Identify which cell holds the provided text, then report its [X, Y] central coordinate. 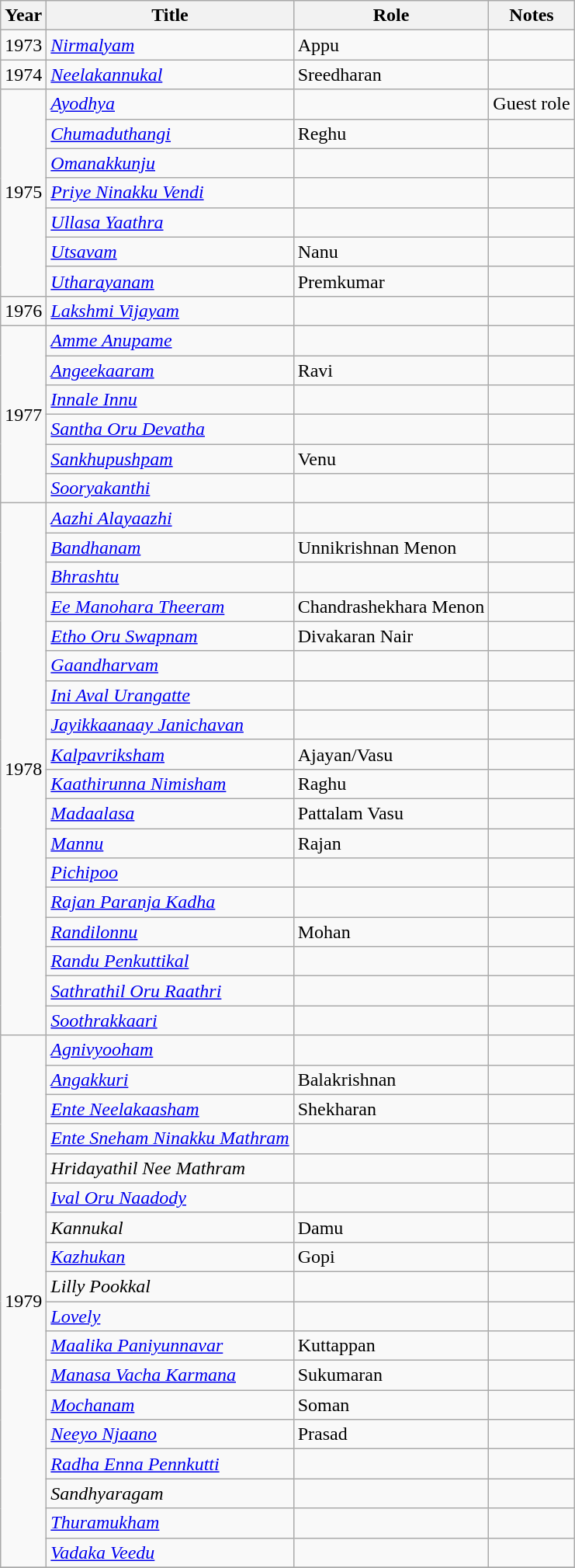
Nanu [391, 252]
Kalpavriksham [170, 754]
Aazhi Alayaazhi [170, 518]
Etho Oru Swapnam [170, 636]
Venu [391, 459]
Sooryakanthi [170, 488]
Hridayathil Nee Mathram [170, 1168]
Bhrashtu [170, 577]
Mochanam [170, 1405]
Ajayan/Vasu [391, 754]
1974 [23, 75]
Ente Neelakaasham [170, 1109]
1976 [23, 311]
Santha Oru Devatha [170, 429]
Priye Ninakku Vendi [170, 193]
Agnivyooham [170, 1050]
Angakkuri [170, 1080]
Appu [391, 45]
Radha Enna Pennkutti [170, 1464]
Reghu [391, 134]
1978 [23, 769]
Angeekaaram [170, 370]
Kazhukan [170, 1257]
Year [23, 16]
Damu [391, 1227]
Mannu [170, 843]
Randu Penkuttikal [170, 961]
Ullasa Yaathra [170, 222]
Madaalasa [170, 813]
Sandhyaragam [170, 1493]
Balakrishnan [391, 1080]
Gaandharvam [170, 666]
Maalika Paniyunnavar [170, 1346]
Sukumaran [391, 1375]
Nirmalyam [170, 45]
Divakaran Nair [391, 636]
Lakshmi Vijayam [170, 311]
Bandhanam [170, 548]
Ini Aval Urangatte [170, 695]
Soman [391, 1405]
Gopi [391, 1257]
Utsavam [170, 252]
Ayodhya [170, 104]
Lilly Pookkal [170, 1286]
Pichipoo [170, 873]
Manasa Vacha Karmana [170, 1375]
Amme Anupame [170, 340]
Rajan Paranja Kadha [170, 902]
Chandrashekhara Menon [391, 607]
Notes [532, 16]
Unnikrishnan Menon [391, 548]
1977 [23, 414]
Raghu [391, 784]
Sankhupushpam [170, 459]
Role [391, 16]
Kaathirunna Nimisham [170, 784]
1979 [23, 1302]
Thuramukham [170, 1523]
1973 [23, 45]
Title [170, 16]
Randilonnu [170, 932]
Sreedharan [391, 75]
1975 [23, 193]
Soothrakkaari [170, 1020]
Omanakkunju [170, 163]
Kuttappan [391, 1346]
Pattalam Vasu [391, 813]
Ival Oru Naadody [170, 1198]
Utharayanam [170, 281]
Neelakannukal [170, 75]
Ee Manohara Theeram [170, 607]
Prasad [391, 1434]
Jayikkaanaay Janichavan [170, 725]
Chumaduthangi [170, 134]
Ente Sneham Ninakku Mathram [170, 1139]
Lovely [170, 1316]
Kannukal [170, 1227]
Shekharan [391, 1109]
Mohan [391, 932]
Neeyo Njaano [170, 1434]
Sathrathil Oru Raathri [170, 991]
Ravi [391, 370]
Innale Innu [170, 400]
Premkumar [391, 281]
Vadaka Veedu [170, 1552]
Rajan [391, 843]
Guest role [532, 104]
